Provide the [x, y] coordinate of the cell's center where the given text is located.  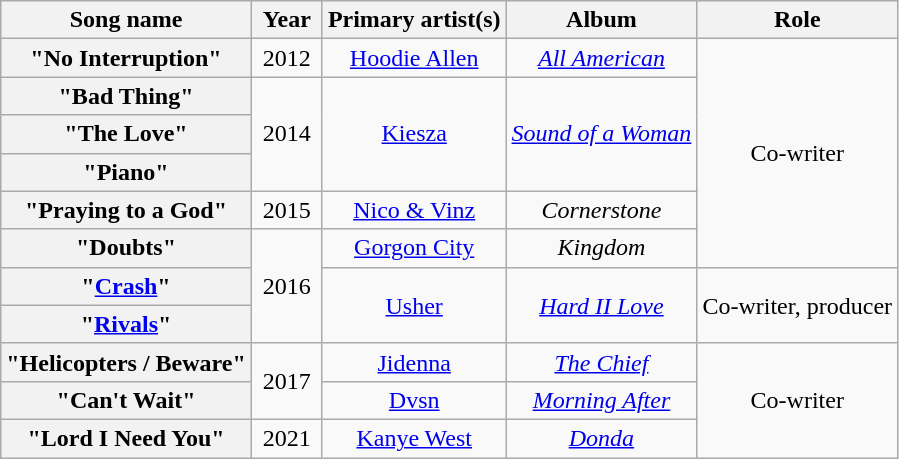
Hoodie Allen [414, 58]
Song name [126, 20]
"No Interruption" [126, 58]
2015 [286, 210]
"Praying to a God" [126, 210]
Kiesza [414, 134]
Morning After [602, 400]
"Rivals" [126, 324]
"Doubts" [126, 248]
Dvsn [414, 400]
Donda [602, 438]
Gorgon City [414, 248]
Co-writer, producer [798, 305]
The Chief [602, 362]
"The Love" [126, 134]
All American [602, 58]
Year [286, 20]
Primary artist(s) [414, 20]
Kingdom [602, 248]
Jidenna [414, 362]
Album [602, 20]
Nico & Vinz [414, 210]
"Piano" [126, 172]
"Can't Wait" [126, 400]
Kanye West [414, 438]
"Helicopters / Beware" [126, 362]
Cornerstone [602, 210]
Hard II Love [602, 305]
2021 [286, 438]
"Crash" [126, 286]
Role [798, 20]
Usher [414, 305]
2017 [286, 381]
"Bad Thing" [126, 96]
Sound of a Woman [602, 134]
2014 [286, 134]
2012 [286, 58]
2016 [286, 286]
"Lord I Need You" [126, 438]
